Output the (x, y) coordinate of the center of the cell containing the given text.  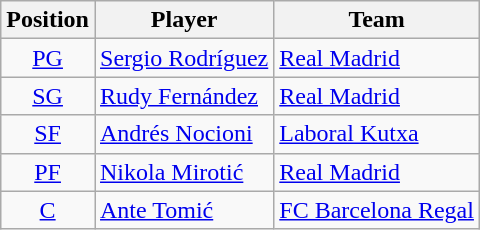
PG (48, 58)
Position (48, 20)
SF (48, 134)
PF (48, 172)
C (48, 210)
SG (48, 96)
Player (184, 20)
Sergio Rodríguez (184, 58)
Andrés Nocioni (184, 134)
Team (377, 20)
Laboral Kutxa (377, 134)
Ante Tomić (184, 210)
FC Barcelona Regal (377, 210)
Rudy Fernández (184, 96)
Nikola Mirotić (184, 172)
